Identify which cell holds the provided text, then report its [X, Y] central coordinate. 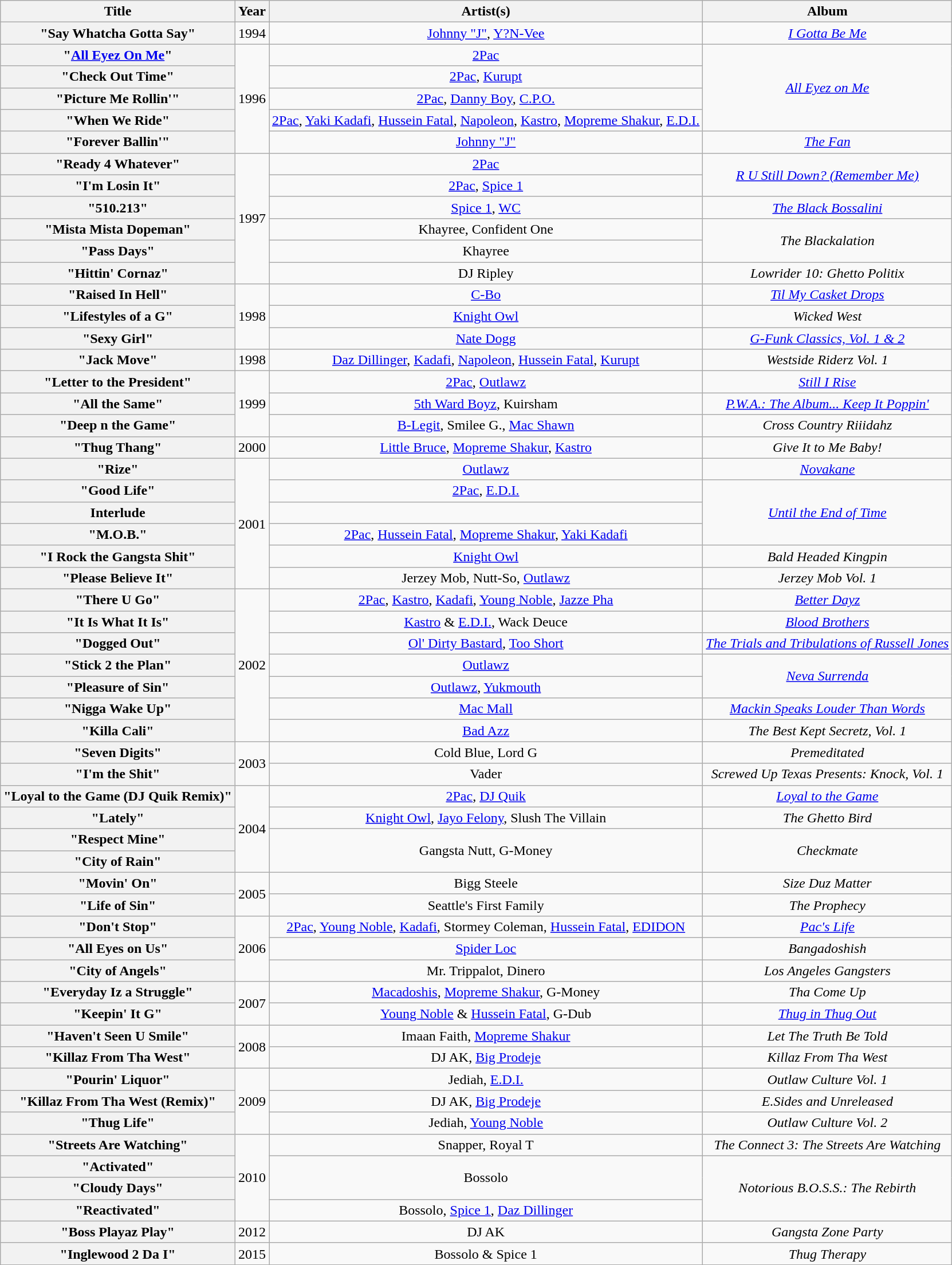
"Forever Ballin'" [118, 142]
"I'm Losin It" [118, 186]
Neva Surrenda [827, 676]
Screwed Up Texas Presents: Knock, Vol. 1 [827, 774]
"Reactivated" [118, 1210]
"510.213" [118, 207]
Khayree [486, 251]
Better Dayz [827, 600]
1994 [252, 33]
The Best Kept Secretz, Vol. 1 [827, 731]
I Gotta Be Me [827, 33]
2002 [252, 665]
Still I Rise [827, 382]
"Life of Sin" [118, 905]
DJ Ripley [486, 273]
Novakane [827, 469]
Daz Dillinger, Kadafi, Napoleon, Hussein Fatal, Kurupt [486, 360]
Wicked West [827, 317]
2Pac, Young Noble, Kadafi, Stormey Coleman, Hussein Fatal, EDIDON [486, 927]
Bigg Steele [486, 883]
"Killaz From Tha West (Remix)" [118, 1101]
"I Rock the Gangsta Shit" [118, 556]
"All Eyes on Us" [118, 948]
"Please Believe It" [118, 578]
2000 [252, 447]
"There U Go" [118, 600]
"M.O.B." [118, 534]
Cold Blue, Lord G [486, 752]
2Pac, Outlawz [486, 382]
Artist(s) [486, 11]
Seattle's First Family [486, 905]
Outlaw Culture Vol. 1 [827, 1079]
G-Funk Classics, Vol. 1 & 2 [827, 338]
Young Noble & Hussein Fatal, G-Dub [486, 1014]
"Killaz From Tha West" [118, 1058]
"Everyday Iz a Struggle" [118, 992]
R U Still Down? (Remember Me) [827, 175]
Bossolo & Spice 1 [486, 1254]
Give It to Me Baby! [827, 447]
"Hittin' Cornaz" [118, 273]
Spice 1, WC [486, 207]
"City of Rain" [118, 861]
"Dogged Out" [118, 644]
Imaan Faith, Mopreme Shakur [486, 1036]
Jediah, E.D.I. [486, 1079]
P.W.A.: The Album... Keep It Poppin' [827, 404]
All Eyez on Me [827, 88]
Bald Headed Kingpin [827, 556]
"Loyal to the Game (DJ Quik Remix)" [118, 796]
Checkmate [827, 850]
2015 [252, 1254]
"Deep n the Game" [118, 425]
Johnny "J" [486, 142]
Little Bruce, Mopreme Shakur, Kastro [486, 447]
Until the End of Time [827, 513]
"Picture Me Rollin'" [118, 98]
E.Sides and Unreleased [827, 1101]
2Pac, E.D.I. [486, 491]
2012 [252, 1232]
Khayree, Confident One [486, 229]
Westside Riderz Vol. 1 [827, 360]
Gangsta Zone Party [827, 1232]
"Ready 4 Whatever" [118, 164]
2Pac, Spice 1 [486, 186]
Jediah, Young Noble [486, 1123]
"Killa Cali" [118, 731]
"Rize" [118, 469]
Knight Owl, Jayo Felony, Slush The Villain [486, 818]
Outlaw Culture Vol. 2 [827, 1123]
Spider Loc [486, 948]
2Pac, Kastro, Kadafi, Young Noble, Jazze Pha [486, 600]
"Check Out Time" [118, 77]
"Thug Thang" [118, 447]
Album [827, 11]
Mac Mall [486, 709]
2010 [252, 1177]
"Inglewood 2 Da I" [118, 1254]
The Fan [827, 142]
B-Legit, Smilee G., Mac Shawn [486, 425]
Notorious B.O.S.S.: The Rebirth [827, 1188]
Blood Brothers [827, 621]
2Pac, Yaki Kadafi, Hussein Fatal, Napoleon, Kastro, Mopreme Shakur, E.D.I. [486, 120]
Thug Therapy [827, 1254]
2008 [252, 1047]
Cross Country Riiidahz [827, 425]
"Keepin' It G" [118, 1014]
"It Is What It Is" [118, 621]
2009 [252, 1101]
The Ghetto Bird [827, 818]
Nate Dogg [486, 338]
Premeditated [827, 752]
1996 [252, 98]
Tha Come Up [827, 992]
"Pourin' Liquor" [118, 1079]
"Stick 2 the Plan" [118, 665]
Ol' Dirty Bastard, Too Short [486, 644]
2001 [252, 523]
Mackin Speaks Louder Than Words [827, 709]
Size Duz Matter [827, 883]
"Jack Move" [118, 360]
"Letter to the President" [118, 382]
Macadoshis, Mopreme Shakur, G-Money [486, 992]
The Blackalation [827, 240]
Kastro & E.D.I., Wack Deuce [486, 621]
1999 [252, 404]
Title [118, 11]
Interlude [118, 513]
"Streets Are Watching" [118, 1145]
"Pleasure of Sin" [118, 687]
Year [252, 11]
2006 [252, 948]
DJ AK [486, 1232]
"All the Same" [118, 404]
Johnny "J", Y?N-Vee [486, 33]
2003 [252, 763]
The Trials and Tribulations of Russell Jones [827, 644]
The Black Bossalini [827, 207]
2005 [252, 894]
"I'm the Shit" [118, 774]
Til My Casket Drops [827, 295]
Killaz From Tha West [827, 1058]
"Pass Days" [118, 251]
"City of Angels" [118, 971]
Let The Truth Be Told [827, 1036]
Jerzey Mob, Nutt-So, Outlawz [486, 578]
Los Angeles Gangsters [827, 971]
"Good Life" [118, 491]
"Don't Stop" [118, 927]
"Raised In Hell" [118, 295]
"Haven't Seen U Smile" [118, 1036]
"Lately" [118, 818]
"Boss Playaz Play" [118, 1232]
2004 [252, 829]
Lowrider 10: Ghetto Politix [827, 273]
"Thug Life" [118, 1123]
"All Eyez On Me" [118, 55]
"Sexy Girl" [118, 338]
"Activated" [118, 1167]
The Connect 3: The Streets Are Watching [827, 1145]
Outlawz, Yukmouth [486, 687]
2007 [252, 1003]
"Respect Mine" [118, 840]
Gangsta Nutt, G-Money [486, 850]
"Cloudy Days" [118, 1188]
Bossolo, Spice 1, Daz Dillinger [486, 1210]
2Pac, Hussein Fatal, Mopreme Shakur, Yaki Kadafi [486, 534]
Thug in Thug Out [827, 1014]
Bad Azz [486, 731]
Bossolo [486, 1177]
"Say Whatcha Gotta Say" [118, 33]
"Movin' On" [118, 883]
Jerzey Mob Vol. 1 [827, 578]
Bangadoshish [827, 948]
1997 [252, 218]
Pac's Life [827, 927]
5th Ward Boyz, Kuirsham [486, 404]
The Prophecy [827, 905]
Mr. Trippalot, Dinero [486, 971]
2Pac, Danny Boy, C.P.O. [486, 98]
2Pac, DJ Quik [486, 796]
C-Bo [486, 295]
Loyal to the Game [827, 796]
Snapper, Royal T [486, 1145]
"Seven Digits" [118, 752]
2Pac, Kurupt [486, 77]
"Lifestyles of a G" [118, 317]
"Nigga Wake Up" [118, 709]
"When We Ride" [118, 120]
Vader [486, 774]
"Mista Mista Dopeman" [118, 229]
